From the cell containing the given text, extract its center point as (X, Y) coordinate. 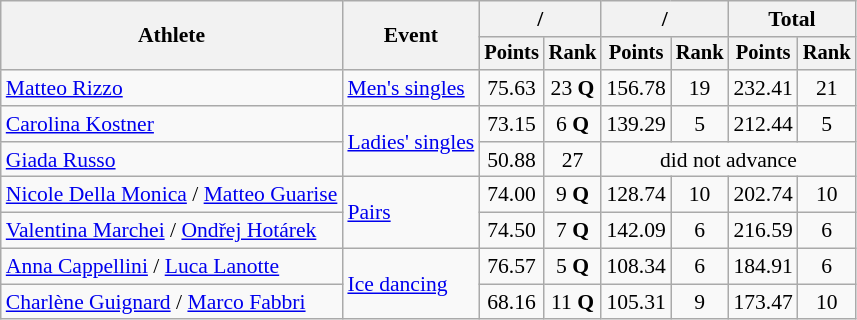
173.47 (762, 302)
156.78 (636, 88)
Event (410, 36)
212.44 (762, 124)
27 (573, 160)
Matteo Rizzo (172, 88)
105.31 (636, 302)
108.34 (636, 267)
Ice dancing (410, 284)
Valentina Marchei / Ondřej Hotárek (172, 231)
Carolina Kostner (172, 124)
21 (827, 88)
11 Q (573, 302)
9 Q (573, 195)
Charlène Guignard / Marco Fabbri (172, 302)
6 Q (573, 124)
202.74 (762, 195)
68.16 (511, 302)
Ladies' singles (410, 142)
74.00 (511, 195)
Nicole Della Monica / Matteo Guarise (172, 195)
23 Q (573, 88)
184.91 (762, 267)
139.29 (636, 124)
Athlete (172, 36)
5 Q (573, 267)
Giada Russo (172, 160)
73.15 (511, 124)
7 Q (573, 231)
142.09 (636, 231)
19 (700, 88)
did not advance (728, 160)
50.88 (511, 160)
75.63 (511, 88)
Pairs (410, 212)
128.74 (636, 195)
232.41 (762, 88)
Men's singles (410, 88)
9 (700, 302)
74.50 (511, 231)
76.57 (511, 267)
Anna Cappellini / Luca Lanotte (172, 267)
Total (792, 19)
216.59 (762, 231)
